Capture the cell that displays the provided text and extract its (X, Y) central coordinate. 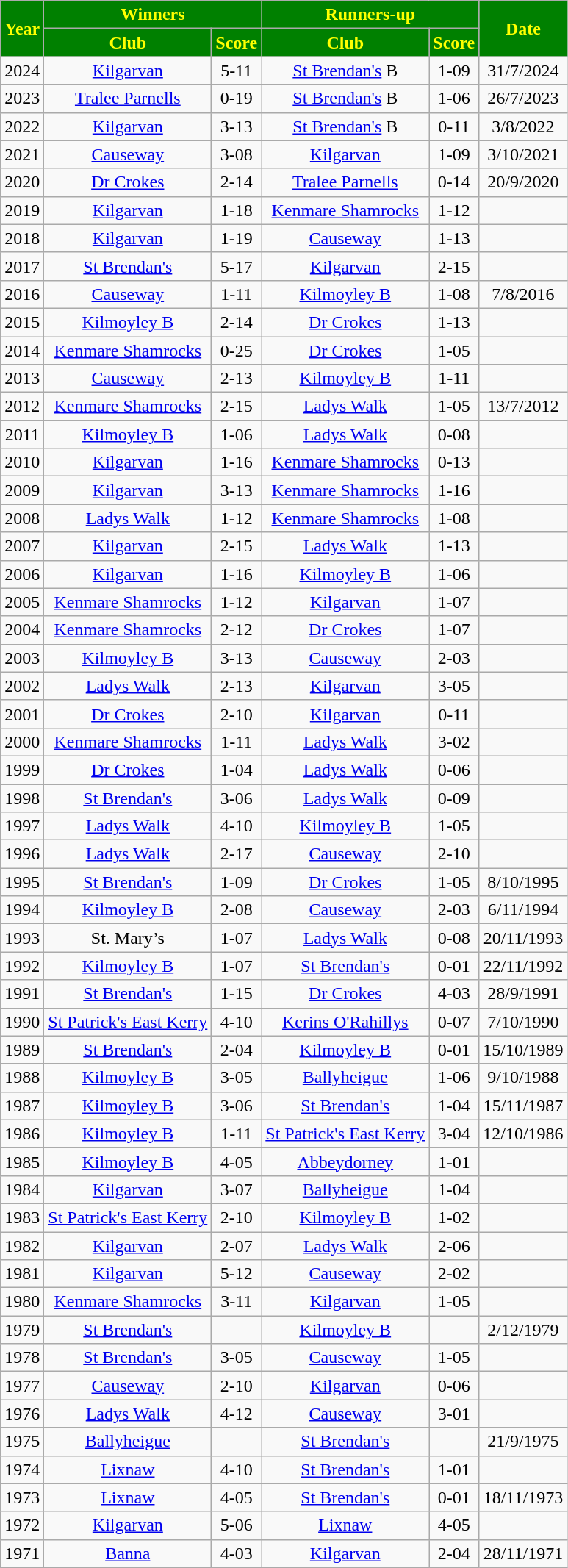
1995 (22, 882)
2-12 (237, 630)
15/11/1987 (523, 1106)
5-17 (237, 266)
1982 (22, 1246)
2008 (22, 518)
0-14 (454, 182)
7/10/1990 (523, 1022)
20/11/1993 (523, 938)
1978 (22, 1358)
3/10/2021 (523, 154)
1-18 (237, 210)
0-25 (237, 351)
9/10/1988 (523, 1078)
1991 (22, 994)
3-08 (237, 154)
12/10/1986 (523, 1134)
5-12 (237, 1274)
1988 (22, 1078)
1983 (22, 1217)
3/8/2022 (523, 126)
1989 (22, 1050)
Runners-up (370, 15)
3-01 (454, 1414)
22/11/1992 (523, 966)
1984 (22, 1189)
4-12 (237, 1414)
5-06 (237, 1525)
2009 (22, 490)
1-19 (237, 238)
1973 (22, 1497)
Year (22, 29)
Banna (128, 1553)
2003 (22, 658)
2019 (22, 210)
2022 (22, 126)
2018 (22, 238)
Kerins O'Rahillys (345, 1022)
1-02 (454, 1217)
7/8/2016 (523, 294)
2024 (22, 71)
1980 (22, 1302)
Abbeydorney (345, 1161)
1999 (22, 770)
31/7/2024 (523, 71)
2-08 (237, 910)
3-04 (454, 1134)
8/10/1995 (523, 882)
0-13 (454, 462)
0-09 (454, 798)
3-02 (454, 742)
1975 (22, 1442)
28/9/1991 (523, 994)
2023 (22, 99)
15/10/1989 (523, 1050)
1977 (22, 1386)
2-02 (454, 1274)
1990 (22, 1022)
2004 (22, 630)
28/11/1971 (523, 1553)
1987 (22, 1106)
20/9/2020 (523, 182)
1972 (22, 1525)
2000 (22, 742)
0-19 (237, 99)
6/11/1994 (523, 910)
21/9/1975 (523, 1442)
2013 (22, 379)
2-17 (237, 854)
2017 (22, 266)
1974 (22, 1469)
3-07 (237, 1189)
2020 (22, 182)
0-07 (454, 1022)
1986 (22, 1134)
3-11 (237, 1302)
2-06 (454, 1246)
1996 (22, 854)
2001 (22, 714)
1976 (22, 1414)
18/11/1973 (523, 1497)
5-11 (237, 71)
2006 (22, 574)
1997 (22, 826)
1998 (22, 798)
13/7/2012 (523, 407)
2007 (22, 546)
2002 (22, 686)
1994 (22, 910)
St. Mary’s (128, 938)
Date (523, 29)
Winners (153, 15)
2/12/1979 (523, 1330)
2014 (22, 351)
2010 (22, 462)
2011 (22, 434)
1981 (22, 1274)
1971 (22, 1553)
1979 (22, 1330)
2012 (22, 407)
1993 (22, 938)
2005 (22, 602)
2016 (22, 294)
1985 (22, 1161)
1992 (22, 966)
2015 (22, 322)
2-07 (237, 1246)
1-15 (237, 994)
26/7/2023 (523, 99)
2021 (22, 154)
